Locate the cell with the specified text and output its (x, y) center coordinate. 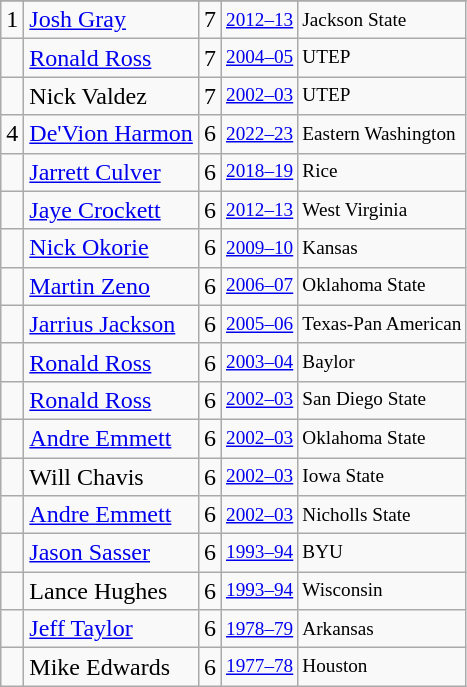
Kansas (382, 248)
Rice (382, 172)
2003–04 (259, 362)
Lance Hughes (112, 591)
1 (12, 20)
Jarrius Jackson (112, 324)
Mike Edwards (112, 667)
Nick Valdez (112, 96)
BYU (382, 553)
Iowa State (382, 477)
Nick Okorie (112, 248)
Jackson State (382, 20)
Jaye Crockett (112, 210)
Will Chavis (112, 477)
2018–19 (259, 172)
Nicholls State (382, 515)
Texas-Pan American (382, 324)
Jason Sasser (112, 553)
Josh Gray (112, 20)
2006–07 (259, 286)
2022–23 (259, 134)
4 (12, 134)
2005–06 (259, 324)
Arkansas (382, 629)
Martin Zeno (112, 286)
Eastern Washington (382, 134)
West Virginia (382, 210)
Jarrett Culver (112, 172)
1978–79 (259, 629)
De'Vion Harmon (112, 134)
2004–05 (259, 58)
San Diego State (382, 400)
Baylor (382, 362)
1977–78 (259, 667)
Houston (382, 667)
Wisconsin (382, 591)
Jeff Taylor (112, 629)
2009–10 (259, 248)
